Output the (x, y) coordinate of the center of the cell containing the given text.  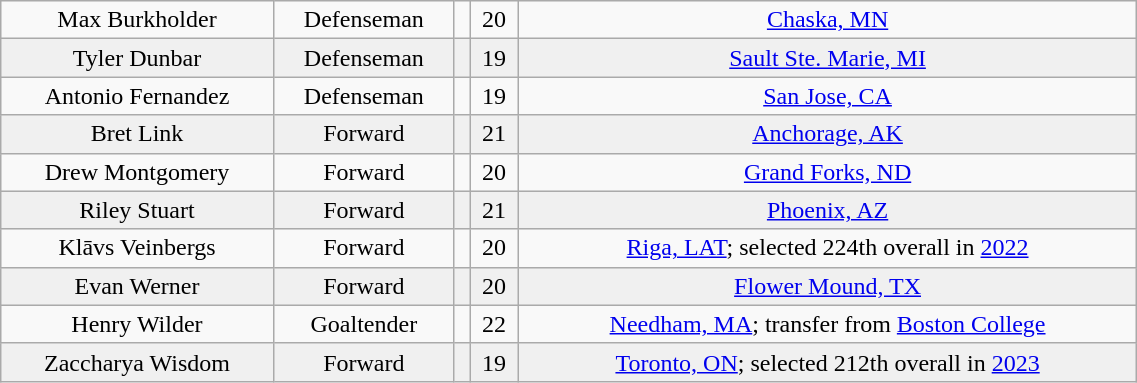
Sault Ste. Marie, MI (828, 58)
Antonio Fernandez (137, 96)
Henry Wilder (137, 324)
Needham, MA; transfer from Boston College (828, 324)
Riley Stuart (137, 210)
Bret Link (137, 134)
Tyler Dunbar (137, 58)
Flower Mound, TX (828, 286)
Goaltender (364, 324)
Anchorage, AK (828, 134)
Evan Werner (137, 286)
Klāvs Veinbergs (137, 248)
Phoenix, AZ (828, 210)
Riga, LAT; selected 224th overall in 2022 (828, 248)
Grand Forks, ND (828, 172)
Toronto, ON; selected 212th overall in 2023 (828, 362)
Max Burkholder (137, 20)
Zaccharya Wisdom (137, 362)
Chaska, MN (828, 20)
San Jose, CA (828, 96)
22 (494, 324)
Drew Montgomery (137, 172)
